Locate the cell with the specified text and output its [X, Y] center coordinate. 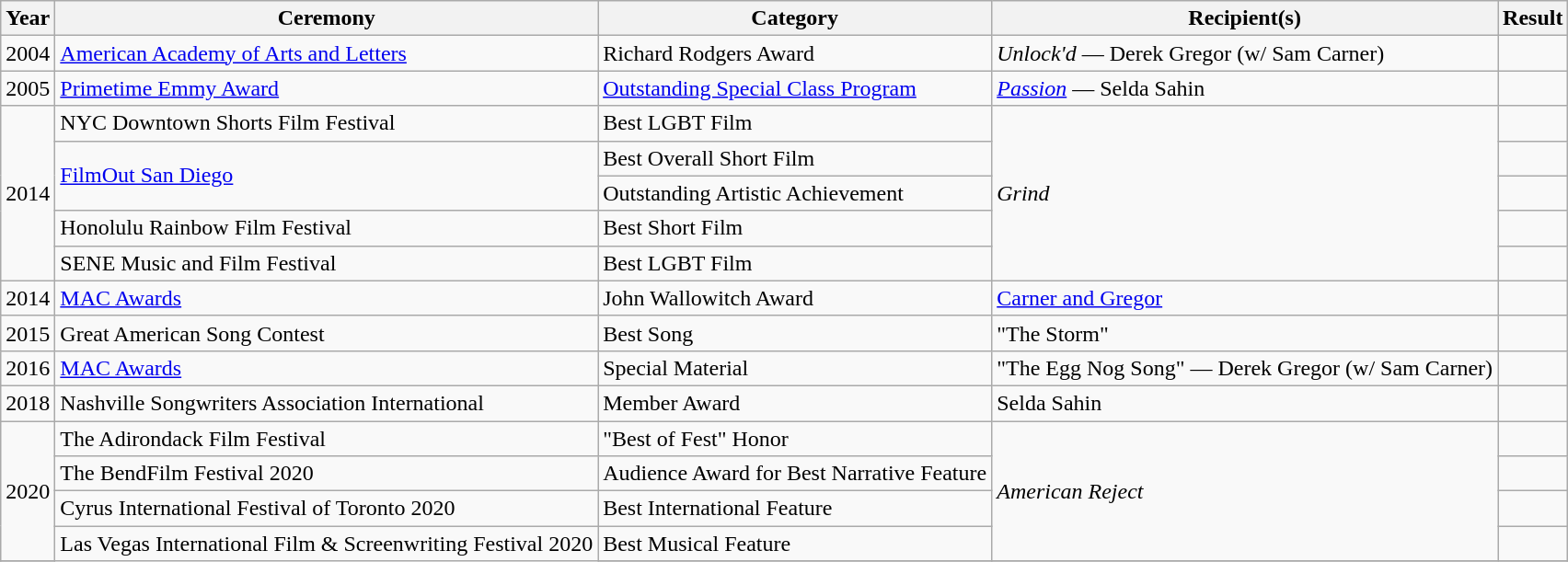
The BendFilm Festival 2020 [327, 474]
2005 [28, 88]
2004 [28, 53]
2018 [28, 403]
Carner and Gregor [1245, 298]
Best Song [795, 333]
Category [795, 18]
SENE Music and Film Festival [327, 263]
Best Short Film [795, 228]
Nashville Songwriters Association International [327, 403]
Member Award [795, 403]
The Adirondack Film Festival [327, 439]
Best International Feature [795, 509]
Great American Song Contest [327, 333]
Recipient(s) [1245, 18]
"The Storm" [1245, 333]
John Wallowitch Award [795, 298]
Cyrus International Festival of Toronto 2020 [327, 509]
Outstanding Artistic Achievement [795, 193]
2020 [28, 491]
Las Vegas International Film & Screenwriting Festival 2020 [327, 544]
Special Material [795, 368]
Primetime Emmy Award [327, 88]
Richard Rodgers Award [795, 53]
Best Musical Feature [795, 544]
Grind [1245, 193]
Unlock'd — Derek Gregor (w/ Sam Carner) [1245, 53]
Selda Sahin [1245, 403]
Honolulu Rainbow Film Festival [327, 228]
Passion — Selda Sahin [1245, 88]
American Reject [1245, 491]
Audience Award for Best Narrative Feature [795, 474]
2016 [28, 368]
Year [28, 18]
American Academy of Arts and Letters [327, 53]
Result [1533, 18]
NYC Downtown Shorts Film Festival [327, 123]
Outstanding Special Class Program [795, 88]
Ceremony [327, 18]
Best Overall Short Film [795, 158]
"The Egg Nog Song" — Derek Gregor (w/ Sam Carner) [1245, 368]
2015 [28, 333]
FilmOut San Diego [327, 176]
"Best of Fest" Honor [795, 439]
